Capture the cell that displays the provided text and extract its [x, y] central coordinate. 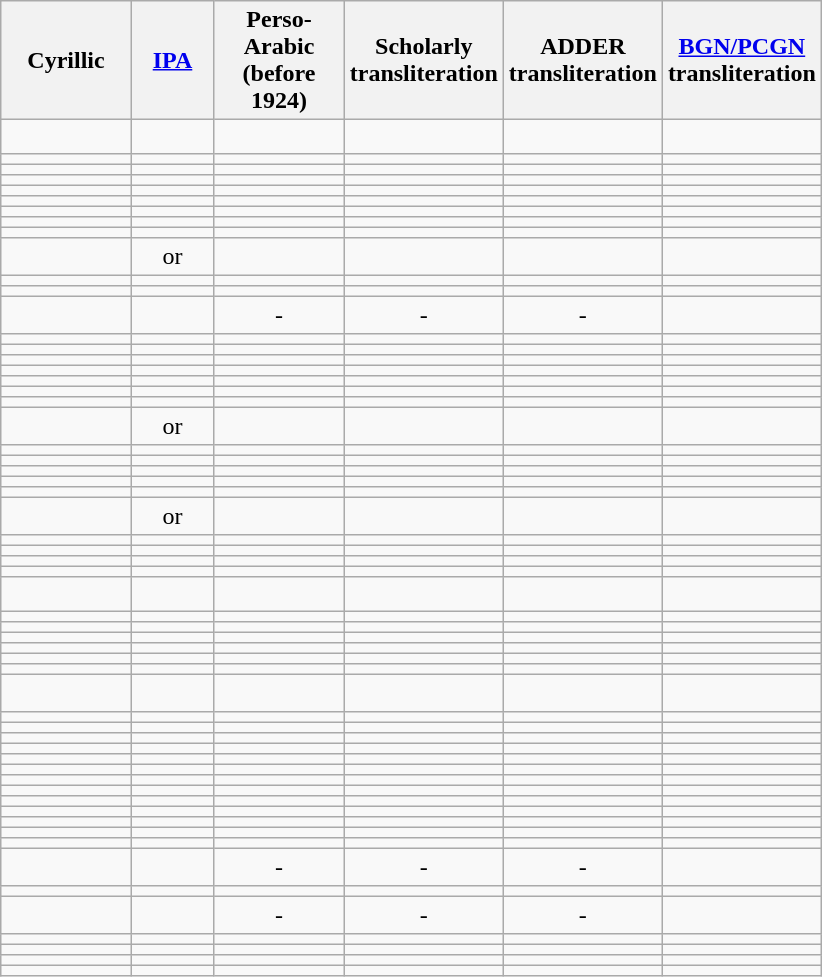
BGN/PCGN transliteration [742, 60]
Perso-Arabic (before 1924) [279, 60]
ADDER transliteration [582, 60]
Cyrillic [66, 60]
Scholarly transliteration [424, 60]
IPA [172, 60]
